Scan for the cell matching the given text and deliver its [X, Y] coordinate at center. 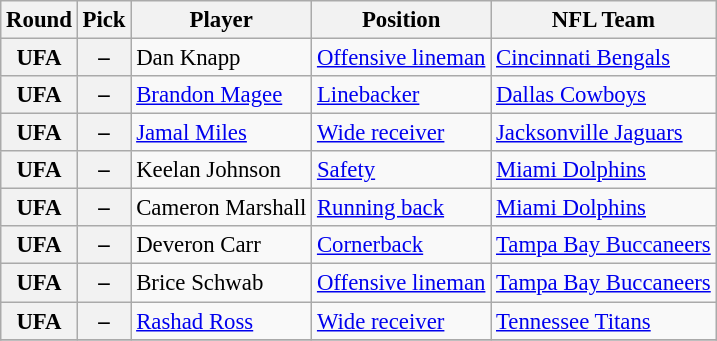
Jamal Miles [222, 133]
Cameron Marshall [222, 208]
Deveron Carr [222, 245]
Cincinnati Bengals [604, 58]
Jacksonville Jaguars [604, 133]
Safety [402, 170]
Linebacker [402, 95]
Brandon Magee [222, 95]
Dan Knapp [222, 58]
Position [402, 20]
Keelan Johnson [222, 170]
Rashad Ross [222, 321]
Dallas Cowboys [604, 95]
Pick [104, 20]
Tennessee Titans [604, 321]
Cornerback [402, 245]
Brice Schwab [222, 283]
NFL Team [604, 20]
Round [39, 20]
Player [222, 20]
Running back [402, 208]
